Determine the (X, Y) coordinate at the center of the cell enclosing the given text.  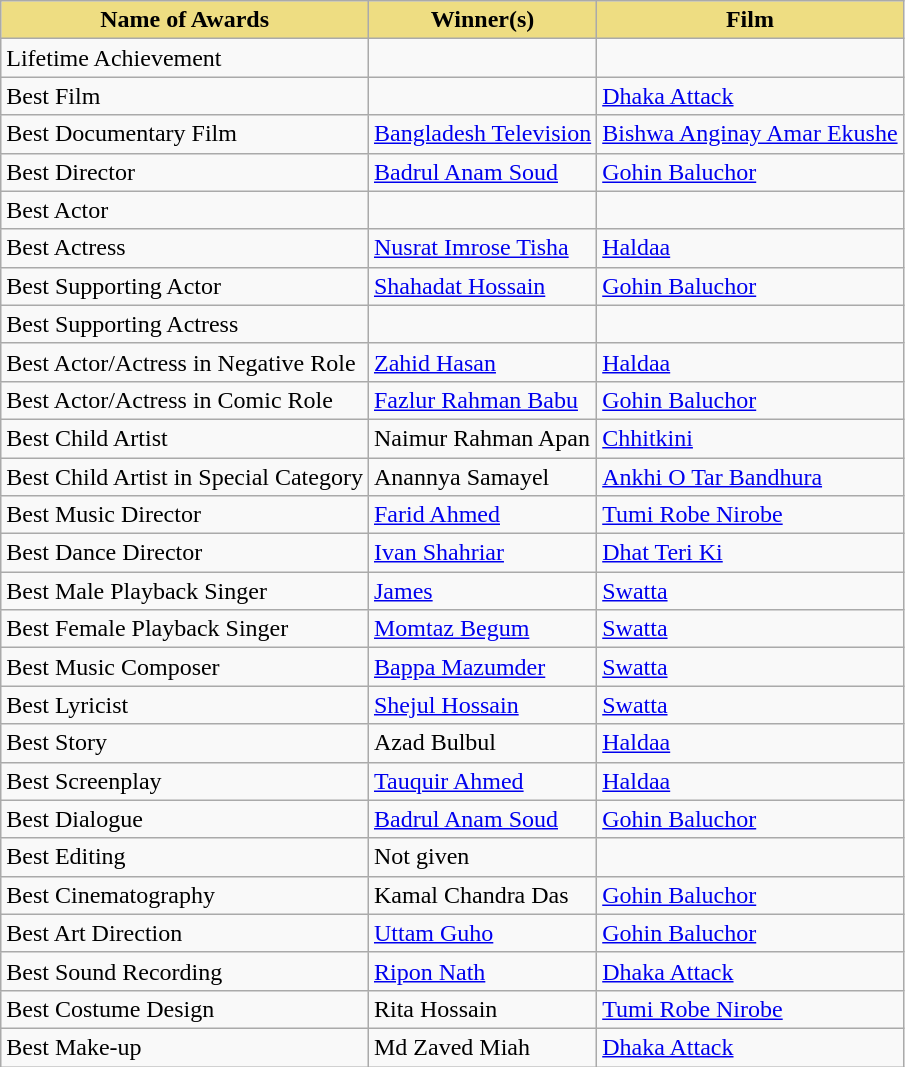
Shejul Hossain (482, 705)
Best Editing (185, 857)
Dhat Teri Ki (750, 553)
Best Cinematography (185, 895)
Best Make-up (185, 1047)
Azad Bulbul (482, 743)
Best Actor (185, 210)
Shahadat Hossain (482, 286)
Best Costume Design (185, 1009)
Bangladesh Television (482, 134)
Best Child Artist in Special Category (185, 477)
Ripon Nath (482, 971)
Naimur Rahman Apan (482, 438)
Kamal Chandra Das (482, 895)
Md Zaved Miah (482, 1047)
Best Dance Director (185, 553)
Ankhi O Tar Bandhura (750, 477)
Bappa Mazumder (482, 667)
Farid Ahmed (482, 515)
Best Documentary Film (185, 134)
Best Male Playback Singer (185, 591)
Ivan Shahriar (482, 553)
Best Female Playback Singer (185, 629)
Best Film (185, 96)
Fazlur Rahman Babu (482, 400)
Best Dialogue (185, 819)
Film (750, 20)
Winner(s) (482, 20)
Momtaz Begum (482, 629)
Best Supporting Actor (185, 286)
Best Lyricist (185, 705)
Rita Hossain (482, 1009)
Best Actress (185, 248)
Uttam Guho (482, 933)
Best Sound Recording (185, 971)
Chhitkini (750, 438)
Lifetime Achievement (185, 58)
Best Music Composer (185, 667)
Best Music Director (185, 515)
Best Story (185, 743)
Name of Awards (185, 20)
Best Supporting Actress (185, 324)
James (482, 591)
Best Actor/Actress in Comic Role (185, 400)
Not given (482, 857)
Bishwa Anginay Amar Ekushe (750, 134)
Zahid Hasan (482, 362)
Nusrat Imrose Tisha (482, 248)
Best Director (185, 172)
Best Child Artist (185, 438)
Anannya Samayel (482, 477)
Tauquir Ahmed (482, 781)
Best Art Direction (185, 933)
Best Actor/Actress in Negative Role (185, 362)
Best Screenplay (185, 781)
